From the cell containing the given text, extract its center point as [x, y] coordinate. 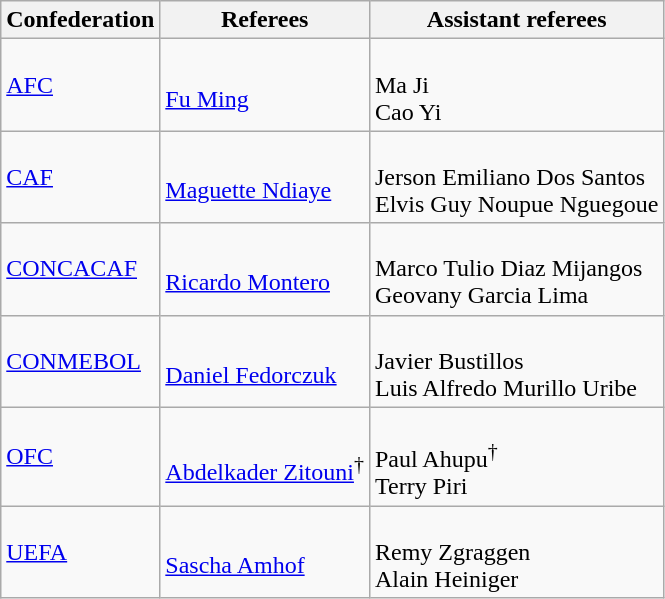
Remy Zgraggen Alain Heiniger [516, 552]
Abdelkader Zitouni† [265, 456]
UEFA [80, 552]
CONCACAF [80, 269]
OFC [80, 456]
AFC [80, 85]
Jerson Emiliano Dos Santos Elvis Guy Noupue Nguegoue [516, 177]
CONMEBOL [80, 361]
Confederation [80, 20]
Sascha Amhof [265, 552]
Marco Tulio Diaz Mijangos Geovany Garcia Lima [516, 269]
Ma Ji Cao Yi [516, 85]
Assistant referees [516, 20]
Paul Ahupu† Terry Piri [516, 456]
Ricardo Montero [265, 269]
Javier Bustillos Luis Alfredo Murillo Uribe [516, 361]
Maguette Ndiaye [265, 177]
CAF [80, 177]
Fu Ming [265, 85]
Referees [265, 20]
Daniel Fedorczuk [265, 361]
